Capture the cell that displays the provided text and extract its (x, y) central coordinate. 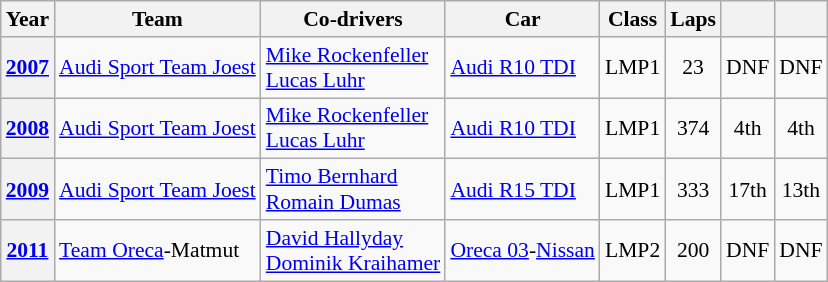
LMP2 (632, 250)
Car (522, 19)
Co-drivers (354, 19)
Audi R15 TDI (522, 190)
Team Oreca-Matmut (158, 250)
374 (693, 128)
23 (693, 68)
2009 (28, 190)
2008 (28, 128)
Laps (693, 19)
David Hallyday Dominik Kraihamer (354, 250)
13th (800, 190)
333 (693, 190)
Team (158, 19)
Year (28, 19)
2011 (28, 250)
Oreca 03-Nissan (522, 250)
2007 (28, 68)
17th (748, 190)
Class (632, 19)
200 (693, 250)
Timo Bernhard Romain Dumas (354, 190)
